Search for the cell housing the specified text and yield its (X, Y) center coordinate. 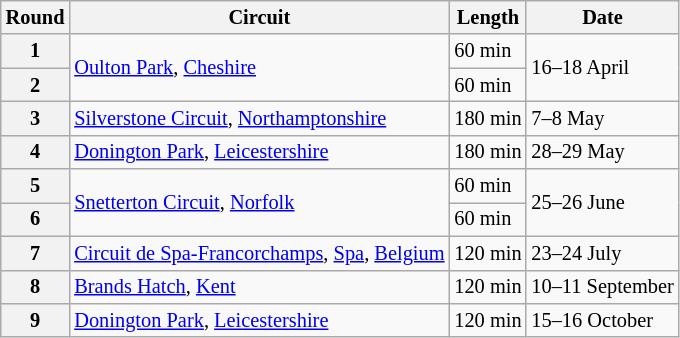
Round (36, 17)
Silverstone Circuit, Northamptonshire (259, 118)
2 (36, 85)
5 (36, 186)
Circuit de Spa-Francorchamps, Spa, Belgium (259, 253)
15–16 October (602, 320)
Oulton Park, Cheshire (259, 68)
1 (36, 51)
Length (488, 17)
10–11 September (602, 287)
Date (602, 17)
6 (36, 219)
4 (36, 152)
8 (36, 287)
7–8 May (602, 118)
9 (36, 320)
Brands Hatch, Kent (259, 287)
Circuit (259, 17)
7 (36, 253)
25–26 June (602, 202)
16–18 April (602, 68)
3 (36, 118)
23–24 July (602, 253)
28–29 May (602, 152)
Snetterton Circuit, Norfolk (259, 202)
